Extract the (X, Y) coordinate from the center of the cell holding the provided text.  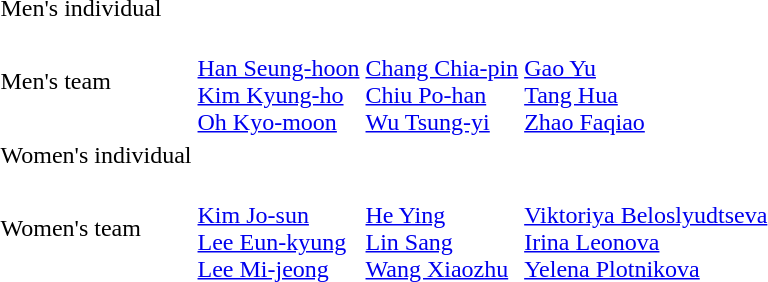
Han Seung-hoonKim Kyung-hoOh Kyo-moon (278, 82)
Chang Chia-pinChiu Po-hanWu Tsung-yi (442, 82)
